Extract the (x, y) coordinate from the center of the cell holding the provided text.  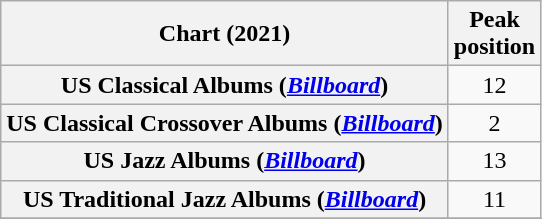
US Traditional Jazz Albums (Billboard) (225, 199)
13 (494, 161)
US Classical Crossover Albums (Billboard) (225, 123)
11 (494, 199)
Peakposition (494, 34)
2 (494, 123)
12 (494, 85)
US Jazz Albums (Billboard) (225, 161)
Chart (2021) (225, 34)
US Classical Albums (Billboard) (225, 85)
